Pinpoint the cell where the given text exists, returning its [X, Y] midpoint coordinate. 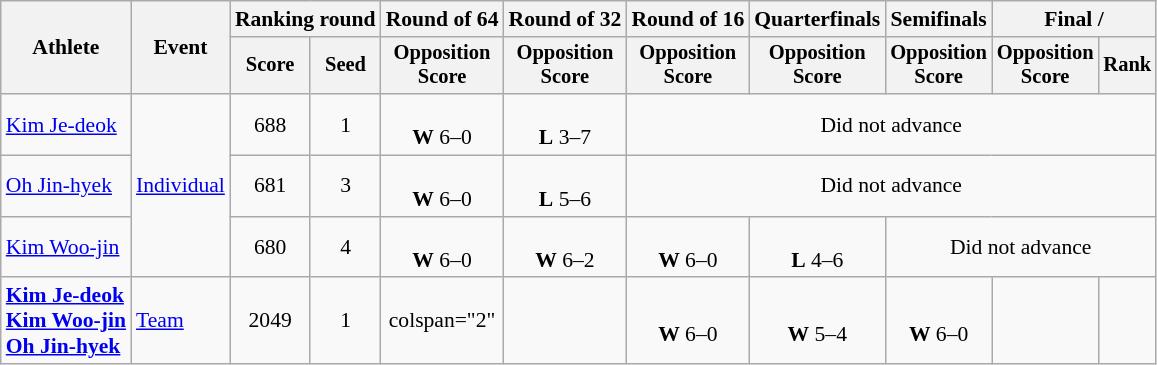
680 [270, 248]
688 [270, 124]
Score [270, 66]
L 3–7 [564, 124]
2049 [270, 322]
W 6–2 [564, 248]
L 5–6 [564, 186]
Rank [1127, 66]
Ranking round [306, 19]
L 4–6 [817, 248]
4 [345, 248]
Individual [180, 186]
Final / [1074, 19]
3 [345, 186]
Kim Je-deokKim Woo-jinOh Jin-hyek [66, 322]
Semifinals [938, 19]
colspan="2" [442, 322]
Seed [345, 66]
Round of 64 [442, 19]
Round of 16 [688, 19]
Oh Jin-hyek [66, 186]
681 [270, 186]
Round of 32 [564, 19]
Quarterfinals [817, 19]
W 5–4 [817, 322]
Event [180, 48]
Team [180, 322]
Kim Je-deok [66, 124]
Athlete [66, 48]
Kim Woo-jin [66, 248]
